From the cell containing the given text, extract its center point as (x, y) coordinate. 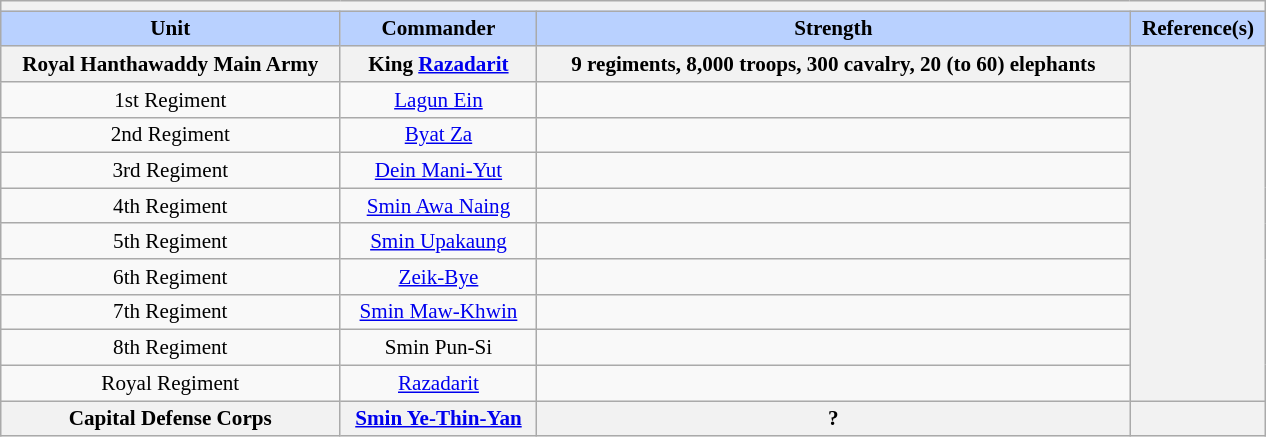
Smin Awa Naing (438, 206)
Reference(s) (1198, 28)
Razadarit (438, 382)
Smin Ye-Thin-Yan (438, 418)
4th Regiment (170, 206)
6th Regiment (170, 276)
8th Regiment (170, 348)
? (833, 418)
Strength (833, 28)
Smin Upakaung (438, 240)
Dein Mani-Yut (438, 170)
1st Regiment (170, 100)
Royal Regiment (170, 382)
King Razadarit (438, 64)
3rd Regiment (170, 170)
Byat Za (438, 134)
2nd Regiment (170, 134)
9 regiments, 8,000 troops, 300 cavalry, 20 (to 60) elephants (833, 64)
Lagun Ein (438, 100)
Commander (438, 28)
7th Regiment (170, 312)
Unit (170, 28)
Zeik-Bye (438, 276)
Smin Maw-Khwin (438, 312)
5th Regiment (170, 240)
Royal Hanthawaddy Main Army (170, 64)
Smin Pun-Si (438, 348)
Capital Defense Corps (170, 418)
